Extract the [x, y] coordinate from the center of the cell holding the provided text.  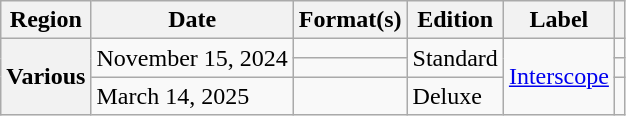
March 14, 2025 [192, 96]
Interscope [558, 77]
Deluxe [455, 96]
Standard [455, 58]
November 15, 2024 [192, 58]
Date [192, 20]
Region [46, 20]
Edition [455, 20]
Format(s) [350, 20]
Label [558, 20]
Various [46, 77]
